Search for the cell housing the specified text and yield its (x, y) center coordinate. 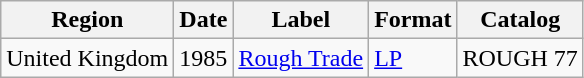
1985 (204, 58)
LP (413, 58)
Format (413, 20)
Date (204, 20)
Label (301, 20)
United Kingdom (88, 58)
Region (88, 20)
ROUGH 77 (520, 58)
Catalog (520, 20)
Rough Trade (301, 58)
